Output the (x, y) coordinate of the center of the cell containing the given text.  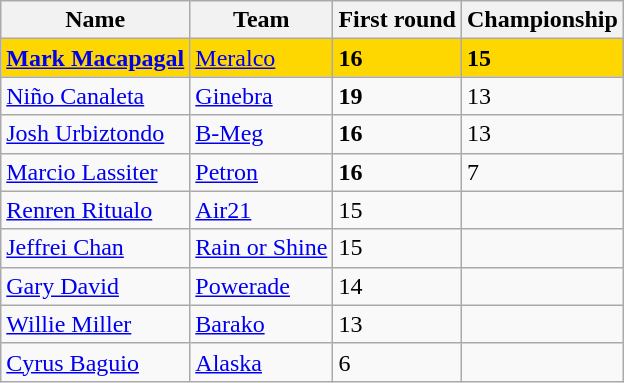
Ginebra (262, 96)
Gary David (96, 286)
Renren Ritualo (96, 210)
6 (398, 362)
Marcio Lassiter (96, 172)
Powerade (262, 286)
First round (398, 20)
Name (96, 20)
Meralco (262, 58)
Niño Canaleta (96, 96)
Cyrus Baguio (96, 362)
B-Meg (262, 134)
7 (543, 172)
Mark Macapagal (96, 58)
Air21 (262, 210)
Rain or Shine (262, 248)
Willie Miller (96, 324)
Jeffrei Chan (96, 248)
14 (398, 286)
Barako (262, 324)
Team (262, 20)
Alaska (262, 362)
Josh Urbiztondo (96, 134)
Petron (262, 172)
Championship (543, 20)
19 (398, 96)
